Find where the given text appears and provide that cell's center as [x, y] coordinate. 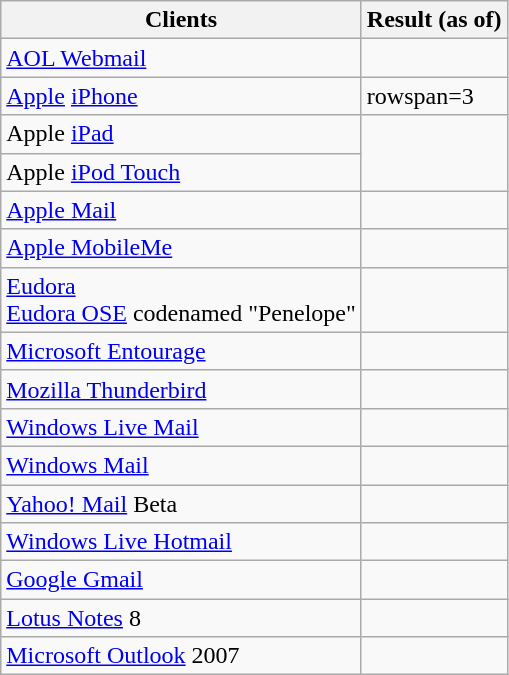
EudoraEudora OSE codenamed "Penelope" [182, 300]
Windows Mail [182, 465]
Windows Live Mail [182, 427]
AOL Webmail [182, 58]
Apple iPad [182, 134]
Apple iPhone [182, 96]
rowspan=3 [434, 96]
Microsoft Entourage [182, 351]
Apple MobileMe [182, 248]
Apple Mail [182, 210]
Windows Live Hotmail [182, 542]
Clients [182, 20]
Lotus Notes 8 [182, 618]
Microsoft Outlook 2007 [182, 656]
Mozilla Thunderbird [182, 389]
Yahoo! Mail Beta [182, 503]
Result (as of) [434, 20]
Apple iPod Touch [182, 172]
Google Gmail [182, 580]
